Locate the cell with the specified text and output its [X, Y] center coordinate. 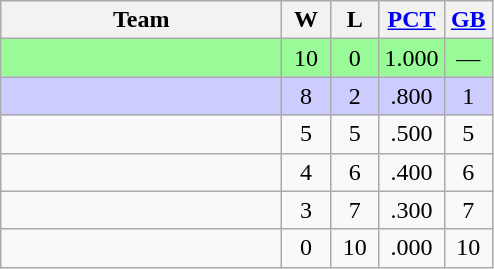
8 [306, 96]
.500 [412, 134]
Team [142, 20]
.400 [412, 172]
— [468, 58]
4 [306, 172]
L [354, 20]
W [306, 20]
.800 [412, 96]
2 [354, 96]
3 [306, 210]
.300 [412, 210]
.000 [412, 248]
1.000 [412, 58]
PCT [412, 20]
GB [468, 20]
1 [468, 96]
